Output the (X, Y) coordinate of the center of the cell containing the given text.  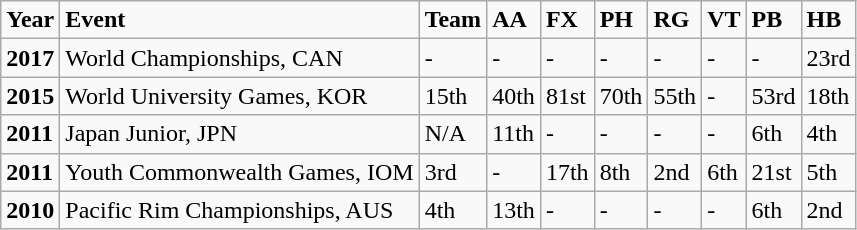
5th (828, 172)
3rd (453, 172)
11th (514, 134)
Year (30, 20)
2010 (30, 210)
N/A (453, 134)
Pacific Rim Championships, AUS (240, 210)
Team (453, 20)
RG (675, 20)
81st (567, 96)
FX (567, 20)
23rd (828, 58)
15th (453, 96)
21st (774, 172)
Japan Junior, JPN (240, 134)
55th (675, 96)
Youth Commonwealth Games, IOM (240, 172)
40th (514, 96)
AA (514, 20)
World University Games, KOR (240, 96)
2015 (30, 96)
PH (621, 20)
53rd (774, 96)
HB (828, 20)
Event (240, 20)
13th (514, 210)
World Championships, CAN (240, 58)
18th (828, 96)
17th (567, 172)
8th (621, 172)
PB (774, 20)
VT (724, 20)
2017 (30, 58)
70th (621, 96)
